Detect which cell encompasses the target text, then output its [x, y] center coordinate. 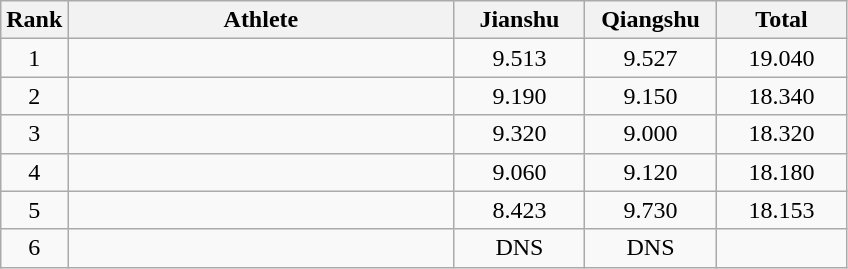
18.320 [782, 134]
2 [34, 96]
3 [34, 134]
9.730 [650, 210]
9.527 [650, 58]
18.153 [782, 210]
8.423 [520, 210]
9.513 [520, 58]
9.120 [650, 172]
4 [34, 172]
9.000 [650, 134]
9.320 [520, 134]
1 [34, 58]
9.060 [520, 172]
Qiangshu [650, 20]
9.150 [650, 96]
18.340 [782, 96]
Rank [34, 20]
5 [34, 210]
Athlete [261, 20]
19.040 [782, 58]
6 [34, 248]
Total [782, 20]
Jianshu [520, 20]
9.190 [520, 96]
18.180 [782, 172]
